From the cell containing the given text, extract its center point as (x, y) coordinate. 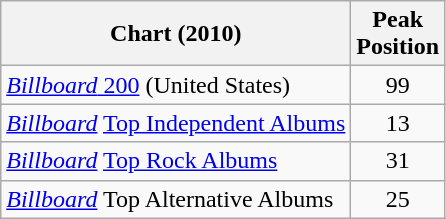
Billboard Top Alternative Albums (176, 199)
99 (398, 85)
25 (398, 199)
Billboard Top Rock Albums (176, 161)
Chart (2010) (176, 34)
13 (398, 123)
31 (398, 161)
Billboard Top Independent Albums (176, 123)
Billboard 200 (United States) (176, 85)
PeakPosition (398, 34)
